Capture the cell that displays the provided text and extract its [x, y] central coordinate. 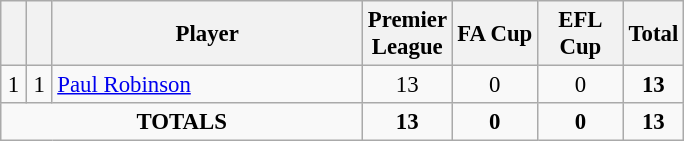
Premier League [408, 34]
Total [653, 34]
Player [208, 34]
TOTALS [182, 122]
EFL Cup [581, 34]
FA Cup [495, 34]
Paul Robinson [208, 85]
